Search for the cell housing the specified text and yield its [X, Y] center coordinate. 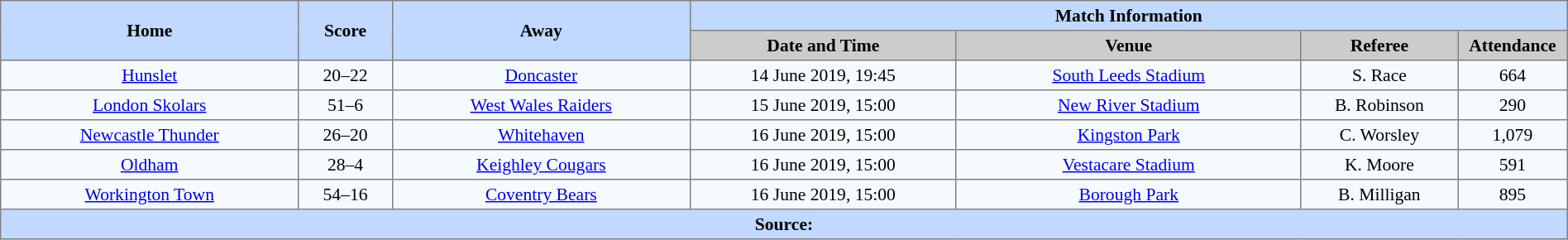
Kingston Park [1128, 135]
15 June 2019, 15:00 [823, 105]
Venue [1128, 46]
14 June 2019, 19:45 [823, 75]
664 [1513, 75]
54–16 [346, 194]
B. Milligan [1379, 194]
591 [1513, 165]
Doncaster [541, 75]
290 [1513, 105]
S. Race [1379, 75]
Coventry Bears [541, 194]
Score [346, 31]
Whitehaven [541, 135]
South Leeds Stadium [1128, 75]
C. Worsley [1379, 135]
26–20 [346, 135]
Away [541, 31]
New River Stadium [1128, 105]
Oldham [150, 165]
Workington Town [150, 194]
Attendance [1513, 46]
1,079 [1513, 135]
Source: [784, 224]
London Skolars [150, 105]
20–22 [346, 75]
895 [1513, 194]
Referee [1379, 46]
Hunslet [150, 75]
Match Information [1128, 16]
51–6 [346, 105]
Newcastle Thunder [150, 135]
Date and Time [823, 46]
Vestacare Stadium [1128, 165]
West Wales Raiders [541, 105]
B. Robinson [1379, 105]
Borough Park [1128, 194]
K. Moore [1379, 165]
Keighley Cougars [541, 165]
28–4 [346, 165]
Home [150, 31]
